Return (x, y) of the center of cell containing provided text 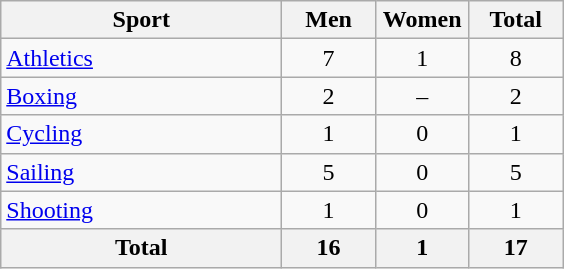
Women (422, 20)
Boxing (142, 96)
16 (329, 248)
– (422, 96)
Shooting (142, 210)
17 (516, 248)
Men (329, 20)
8 (516, 58)
Cycling (142, 134)
Sport (142, 20)
7 (329, 58)
Sailing (142, 172)
Athletics (142, 58)
